Locate the cell with the specified text and output its [X, Y] center coordinate. 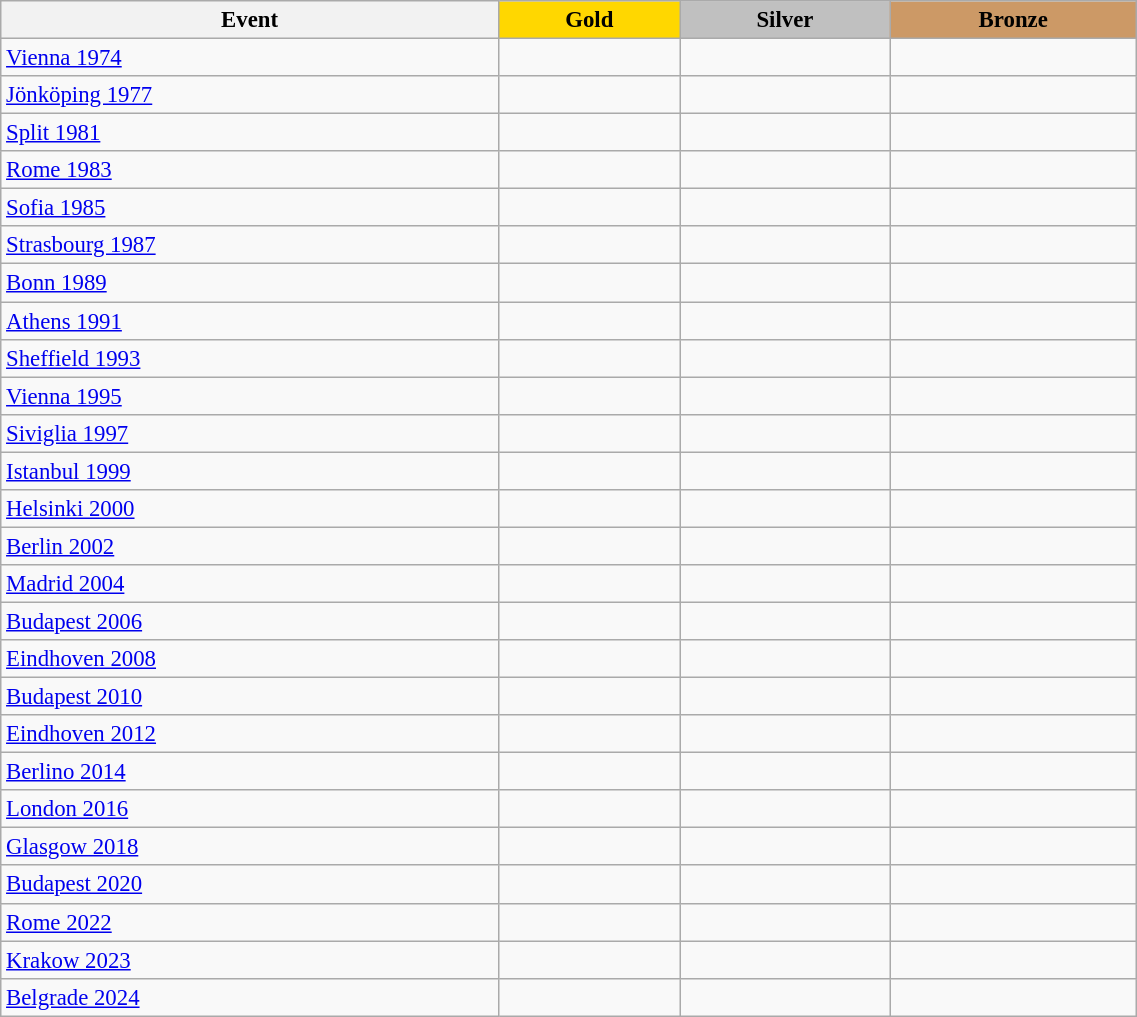
Belgrade 2024 [250, 997]
Strasbourg 1987 [250, 245]
Sheffield 1993 [250, 358]
Vienna 1995 [250, 396]
Sofia 1985 [250, 208]
Madrid 2004 [250, 584]
Vienna 1974 [250, 58]
Budapest 2010 [250, 697]
Eindhoven 2008 [250, 659]
Berlin 2002 [250, 546]
Siviglia 1997 [250, 433]
Berlino 2014 [250, 772]
Bonn 1989 [250, 283]
Jönköping 1977 [250, 95]
Budapest 2006 [250, 621]
Istanbul 1999 [250, 471]
Athens 1991 [250, 321]
Rome 2022 [250, 922]
London 2016 [250, 809]
Gold [589, 20]
Event [250, 20]
Budapest 2020 [250, 885]
Rome 1983 [250, 170]
Split 1981 [250, 133]
Bronze [1014, 20]
Eindhoven 2012 [250, 734]
Silver [784, 20]
Krakow 2023 [250, 960]
Glasgow 2018 [250, 847]
Helsinki 2000 [250, 509]
